Capture the cell that displays the provided text and extract its (X, Y) central coordinate. 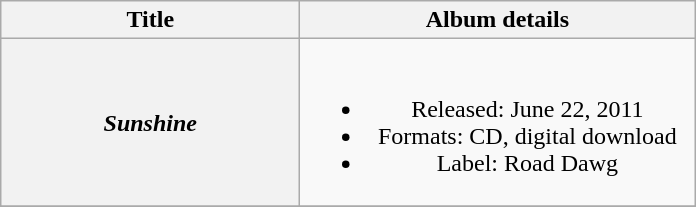
Released: June 22, 2011Formats: CD, digital downloadLabel: Road Dawg (498, 122)
Title (150, 20)
Album details (498, 20)
Sunshine (150, 122)
